Detect which cell encompasses the target text, then output its (X, Y) center coordinate. 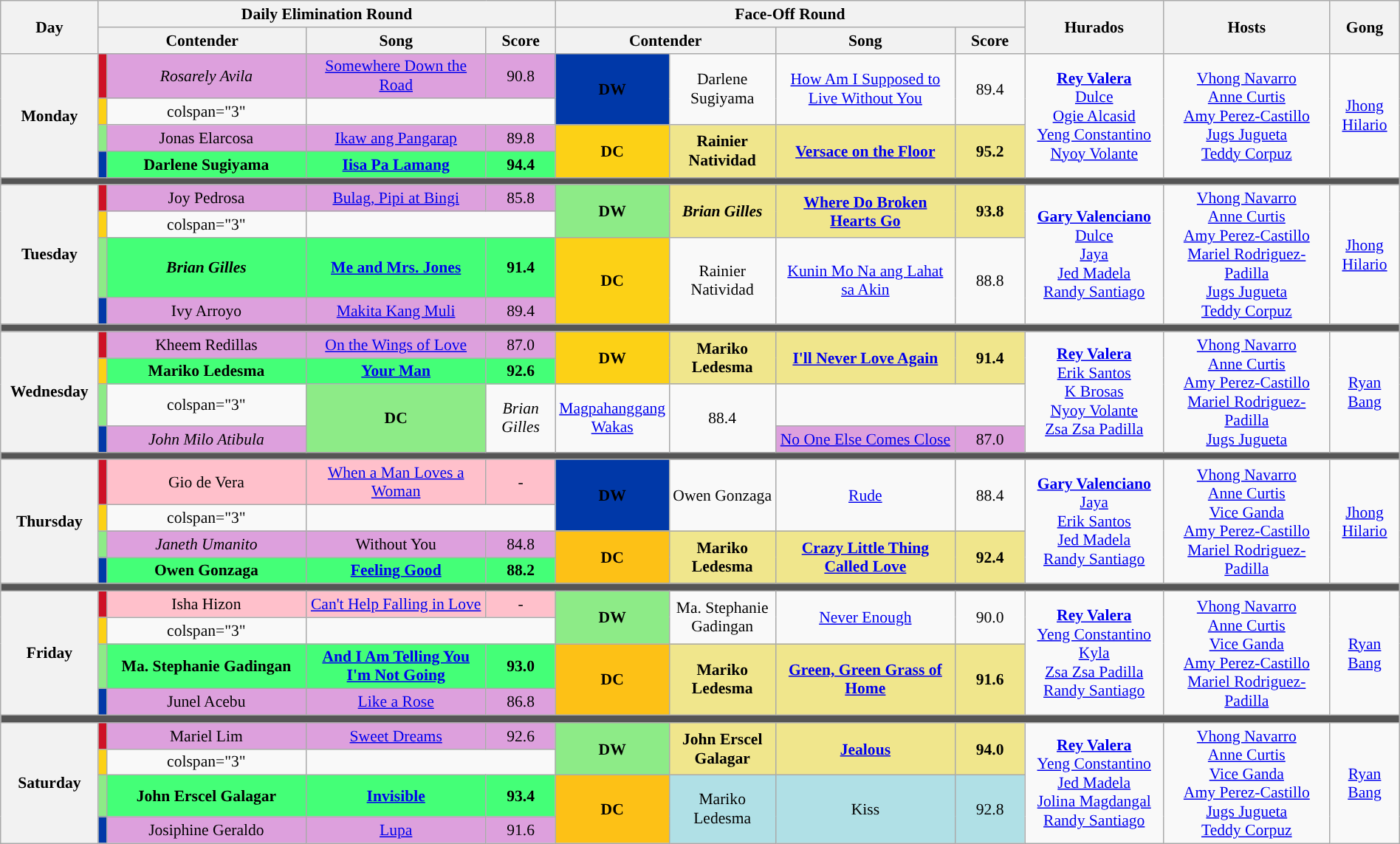
Saturday (49, 783)
84.8 (521, 544)
Daily Elimination Round (326, 14)
Wednesday (49, 391)
Vhong NavarroAnne CurtisAmy Perez-CastilloMariel Rodriguez-PadillaJugs JuguetaTeddy Corpuz (1246, 255)
90.0 (990, 617)
How Am I Supposed to Live Without You (865, 89)
Like a Rose (396, 702)
When a Man Loves a Woman (396, 483)
I'll Never Love Again (865, 357)
Without You (396, 544)
Kunin Mo Na ang Lahat sa Akin (865, 281)
Invisible (396, 796)
92.4 (990, 557)
Rey ValeraDulceOgie AlcasidYeng ConstantinoNyoy Volante (1094, 115)
95.2 (990, 151)
88.2 (521, 571)
John Milo Atibula (206, 439)
Josiphine Geraldo (206, 830)
Makita Kang Muli (396, 312)
92.8 (990, 809)
89.8 (521, 138)
Kiss (865, 809)
Mariel Lim (206, 736)
Thursday (49, 522)
Hurados (1094, 27)
Rey ValeraErik SantosK BrosasNyoy VolanteZsa Zsa Padilla (1094, 391)
Where Do Broken Hearts Go (865, 211)
93.0 (521, 666)
Jealous (865, 749)
Sweet Dreams (396, 736)
Hosts (1246, 27)
Vhong NavarroAnne CurtisVice GandaAmy Perez-CastilloJugs JuguetaTeddy Corpuz (1246, 783)
94.0 (990, 749)
Versace on the Floor (865, 151)
Green, Green Grass of Home (865, 679)
86.8 (521, 702)
And I Am Telling You I'm Not Going (396, 666)
Joy Pedrosa (206, 199)
Gary ValencianoDulceJayaJed MadelaRandy Santiago (1094, 255)
Face-Off Round (790, 14)
Gong (1365, 27)
Rosarely Avila (206, 75)
Junel Acebu (206, 702)
Rey ValeraYeng ConstantinoKylaZsa Zsa PadillaRandy Santiago (1094, 653)
90.8 (521, 75)
Gary ValencianoJayaErik SantosJed MadelaRandy Santiago (1094, 522)
No One Else Comes Close (865, 439)
Your Man (396, 371)
Feeling Good (396, 571)
94.4 (521, 165)
On the Wings of Love (396, 345)
Iisa Pa Lamang (396, 165)
Me and Mrs. Jones (396, 268)
Lupa (396, 830)
Gio de Vera (206, 483)
93.8 (990, 211)
Vhong NavarroAnne CurtisAmy Perez-CastilloMariel Rodriguez-PadillaJugs Jugueta (1246, 391)
Never Enough (865, 617)
Tuesday (49, 255)
Kheem Redillas (206, 345)
Can't Help Falling in Love (396, 605)
Crazy Little Thing Called Love (865, 557)
Somewhere Down the Road (396, 75)
93.4 (521, 796)
Bulag, Pipi at Bingi (396, 199)
Ivy Arroyo (206, 312)
Magpahanggang Wakas (612, 419)
Vhong NavarroAnne CurtisAmy Perez-CastilloJugs JuguetaTeddy Corpuz (1246, 115)
Ikaw ang Pangarap (396, 138)
Friday (49, 653)
Rude (865, 496)
Day (49, 27)
Janeth Umanito (206, 544)
Jonas Elarcosa (206, 138)
Isha Hizon (206, 605)
85.8 (521, 199)
Rey ValeraYeng ConstantinoJed MadelaJolina MagdangalRandy Santiago (1094, 783)
88.8 (990, 281)
Monday (49, 115)
